Output the [x, y] coordinate of the center of the cell containing the given text.  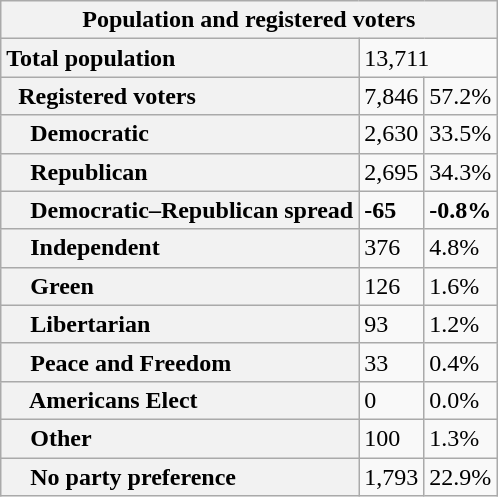
4.8% [460, 248]
Green [180, 286]
Democratic–Republican spread [180, 210]
57.2% [460, 96]
7,846 [392, 96]
2,630 [392, 134]
34.3% [460, 172]
126 [392, 286]
0.4% [460, 362]
93 [392, 324]
Republican [180, 172]
376 [392, 248]
Other [180, 438]
1.6% [460, 286]
33 [392, 362]
Libertarian [180, 324]
Independent [180, 248]
No party preference [180, 477]
-65 [392, 210]
1.2% [460, 324]
Democratic [180, 134]
Americans Elect [180, 400]
2,695 [392, 172]
Registered voters [180, 96]
33.5% [460, 134]
100 [392, 438]
1,793 [392, 477]
0.0% [460, 400]
13,711 [428, 58]
Peace and Freedom [180, 362]
22.9% [460, 477]
-0.8% [460, 210]
1.3% [460, 438]
Total population [180, 58]
0 [392, 400]
Population and registered voters [249, 20]
